Detect which cell encompasses the target text, then output its [X, Y] center coordinate. 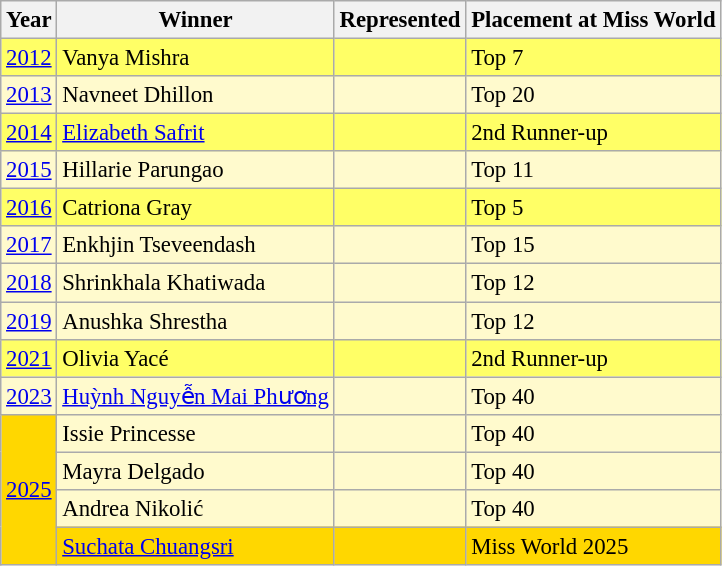
Suchata Chuangsri [196, 546]
2021 [29, 358]
Winner [196, 20]
Issie Princesse [196, 433]
Top 15 [594, 245]
Catriona Gray [196, 208]
Top 5 [594, 208]
Year [29, 20]
2018 [29, 283]
Miss World 2025 [594, 546]
Placement at Miss World [594, 20]
2013 [29, 95]
Elizabeth Safrit [196, 133]
2014 [29, 133]
Andrea Nikolić [196, 509]
Hillarie Parungao [196, 170]
Shrinkhala Khatiwada [196, 283]
2015 [29, 170]
Anushka Shrestha [196, 321]
Top 7 [594, 58]
2012 [29, 58]
Enkhjin Tseveendash [196, 245]
2023 [29, 396]
Navneet Dhillon [196, 95]
2019 [29, 321]
Top 11 [594, 170]
Mayra Delgado [196, 471]
Represented [400, 20]
Huỳnh Nguyễn Mai Phương [196, 396]
2017 [29, 245]
Top 20 [594, 95]
2025 [29, 489]
Vanya Mishra [196, 58]
2016 [29, 208]
Olivia Yacé [196, 358]
